Determine the (X, Y) coordinate at the center of the cell enclosing the given text.  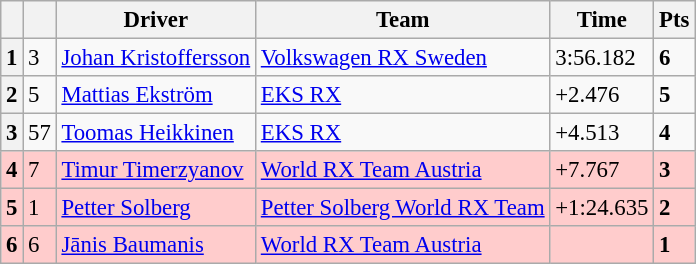
+1:24.635 (602, 208)
Time (602, 20)
Pts (674, 20)
+7.767 (602, 170)
Mattias Ekström (156, 95)
Toomas Heikkinen (156, 133)
3:56.182 (602, 58)
Driver (156, 20)
Timur Timerzyanov (156, 170)
57 (40, 133)
Petter Solberg World RX Team (402, 208)
Johan Kristoffersson (156, 58)
Volkswagen RX Sweden (402, 58)
Petter Solberg (156, 208)
7 (40, 170)
Jānis Baumanis (156, 245)
Team (402, 20)
+2.476 (602, 95)
+4.513 (602, 133)
